Find where the given text appears and provide that cell's center as (x, y) coordinate. 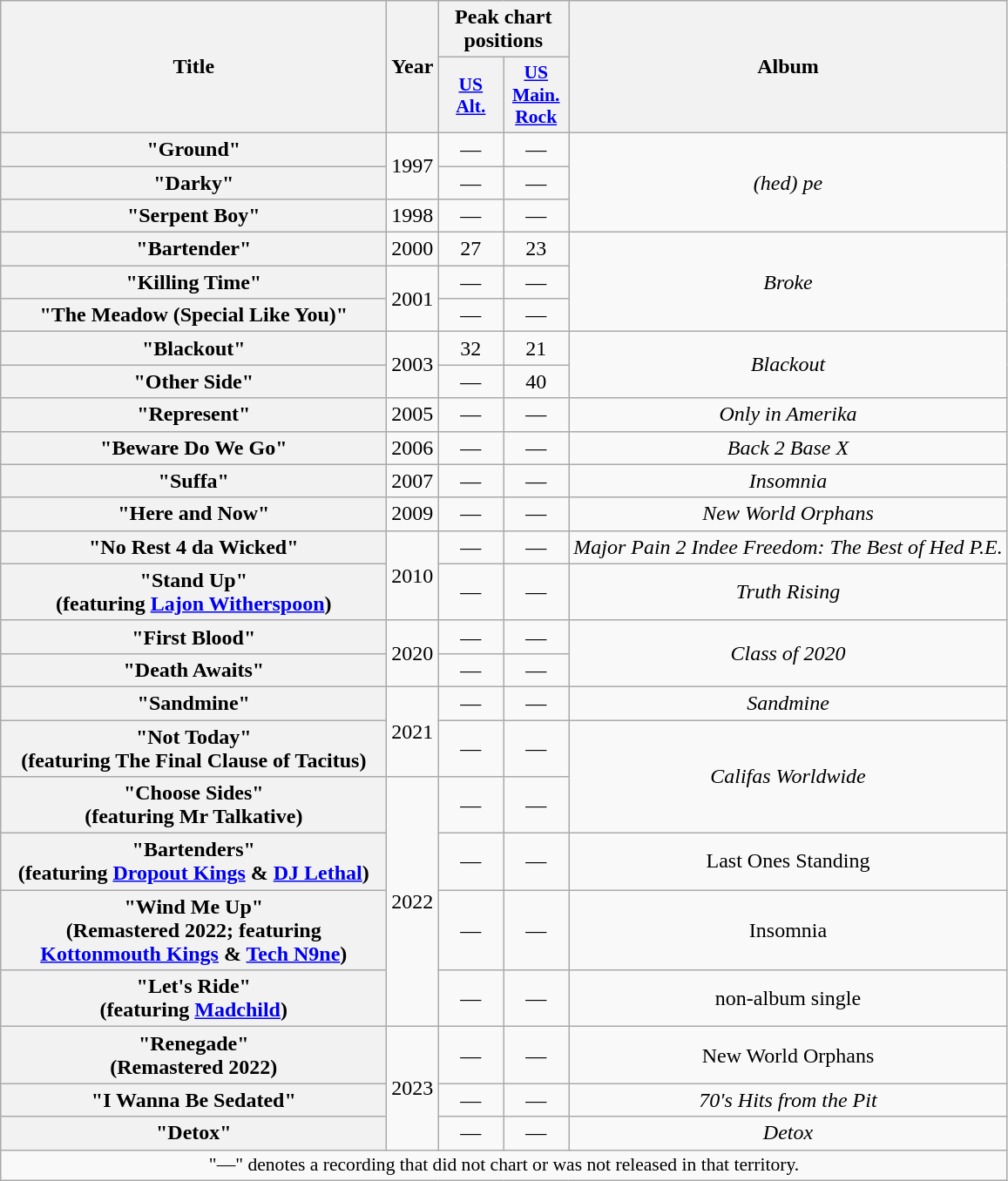
Blackout (788, 365)
Class of 2020 (788, 653)
"First Blood" (193, 637)
Peak chart positions (504, 30)
"Killing Time" (193, 282)
2021 (413, 732)
2006 (413, 448)
Major Pain 2 Indee Freedom: The Best of Hed P.E. (788, 547)
"Beware Do We Go" (193, 448)
Truth Rising (788, 592)
"Renegade"(Remastered 2022) (193, 1056)
Last Ones Standing (788, 862)
Back 2 Base X (788, 448)
"Choose Sides"(featuring Mr Talkative) (193, 805)
"Serpent Boy" (193, 216)
2001 (413, 299)
27 (470, 249)
USMain. Rock (537, 96)
40 (537, 381)
70's Hits from the Pit (788, 1100)
21 (537, 348)
2005 (413, 415)
32 (470, 348)
"I Wanna Be Sedated" (193, 1100)
"Wind Me Up"(Remastered 2022; featuring Kottonmouth Kings & Tech N9ne) (193, 930)
"—" denotes a recording that did not chart or was not released in that territory. (504, 1165)
Detox (788, 1133)
2003 (413, 365)
1998 (413, 216)
2010 (413, 575)
Only in Amerika (788, 415)
"The Meadow (Special Like You)" (193, 315)
"Let's Ride"(featuring Madchild) (193, 998)
Califas Worldwide (788, 776)
Sandmine (788, 703)
"Here and Now" (193, 514)
1997 (413, 165)
2009 (413, 514)
Year (413, 67)
2007 (413, 481)
"Stand Up"(featuring Lajon Witherspoon) (193, 592)
(hed) pe (788, 182)
"Other Side" (193, 381)
"Darky" (193, 182)
"Sandmine" (193, 703)
"No Rest 4 da Wicked" (193, 547)
"Ground" (193, 149)
2023 (413, 1089)
"Detox" (193, 1133)
non-album single (788, 998)
2000 (413, 249)
"Represent" (193, 415)
2020 (413, 653)
"Blackout" (193, 348)
"Not Today"(featuring The Final Clause of Tacitus) (193, 747)
Title (193, 67)
Broke (788, 282)
"Bartenders"(featuring Dropout Kings & DJ Lethal) (193, 862)
"Suffa" (193, 481)
USAlt. (470, 96)
Album (788, 67)
"Death Awaits" (193, 670)
2022 (413, 902)
23 (537, 249)
"Bartender" (193, 249)
